Search for the cell housing the specified text and yield its [X, Y] center coordinate. 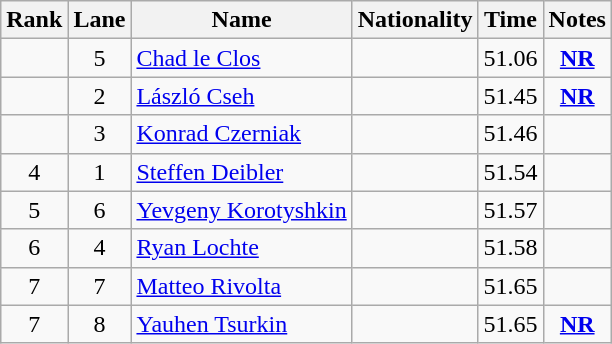
1 [100, 172]
51.58 [510, 248]
Rank [34, 20]
51.45 [510, 96]
51.06 [510, 58]
51.57 [510, 210]
Notes [577, 20]
Yauhen Tsurkin [242, 324]
Time [510, 20]
Name [242, 20]
László Cseh [242, 96]
51.54 [510, 172]
Nationality [415, 20]
Konrad Czerniak [242, 134]
8 [100, 324]
51.46 [510, 134]
Matteo Rivolta [242, 286]
Lane [100, 20]
3 [100, 134]
Chad le Clos [242, 58]
2 [100, 96]
Ryan Lochte [242, 248]
Yevgeny Korotyshkin [242, 210]
Steffen Deibler [242, 172]
